Return (X, Y) of the center of cell containing provided text 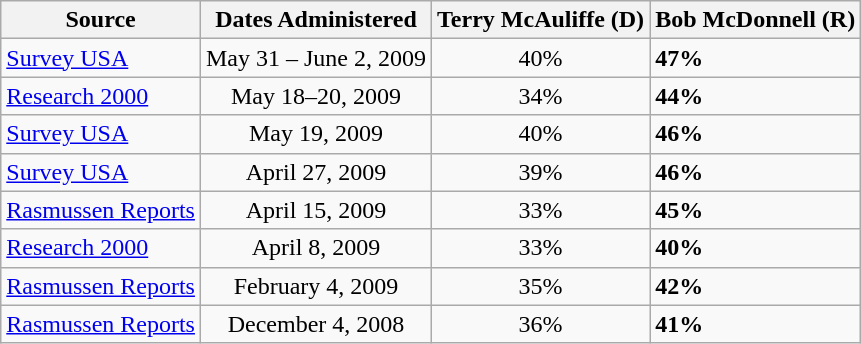
Dates Administered (316, 20)
42% (756, 286)
39% (541, 172)
35% (541, 286)
47% (756, 58)
Bob McDonnell (R) (756, 20)
45% (756, 210)
May 31 – June 2, 2009 (316, 58)
May 18–20, 2009 (316, 96)
44% (756, 96)
36% (541, 324)
41% (756, 324)
April 27, 2009 (316, 172)
February 4, 2009 (316, 286)
April 15, 2009 (316, 210)
May 19, 2009 (316, 134)
Terry McAuliffe (D) (541, 20)
April 8, 2009 (316, 248)
December 4, 2008 (316, 324)
34% (541, 96)
Source (101, 20)
